Scan for the cell matching the given text and deliver its (x, y) coordinate at center. 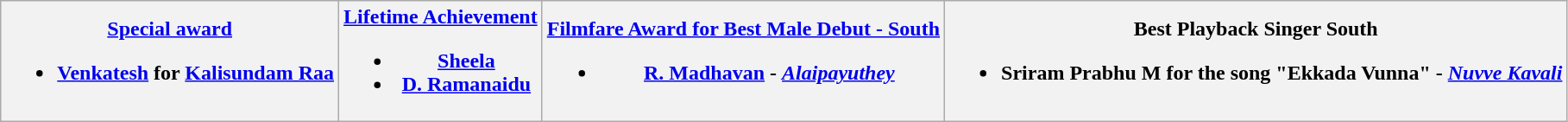
Filmfare Award for Best Male Debut - SouthR. Madhavan - Alaipayuthey (743, 61)
Lifetime AchievementSheelaD. Ramanaidu (441, 61)
Best Playback Singer SouthSriram Prabhu M for the song "Ekkada Vunna" - Nuvve Kavali (1256, 61)
Special awardVenkatesh for Kalisundam Raa (170, 61)
